Return [X, Y] of the center of cell containing provided text 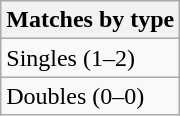
Matches by type [90, 20]
Singles (1–2) [90, 58]
Doubles (0–0) [90, 96]
